Extract the [X, Y] coordinate from the center of the cell holding the provided text.  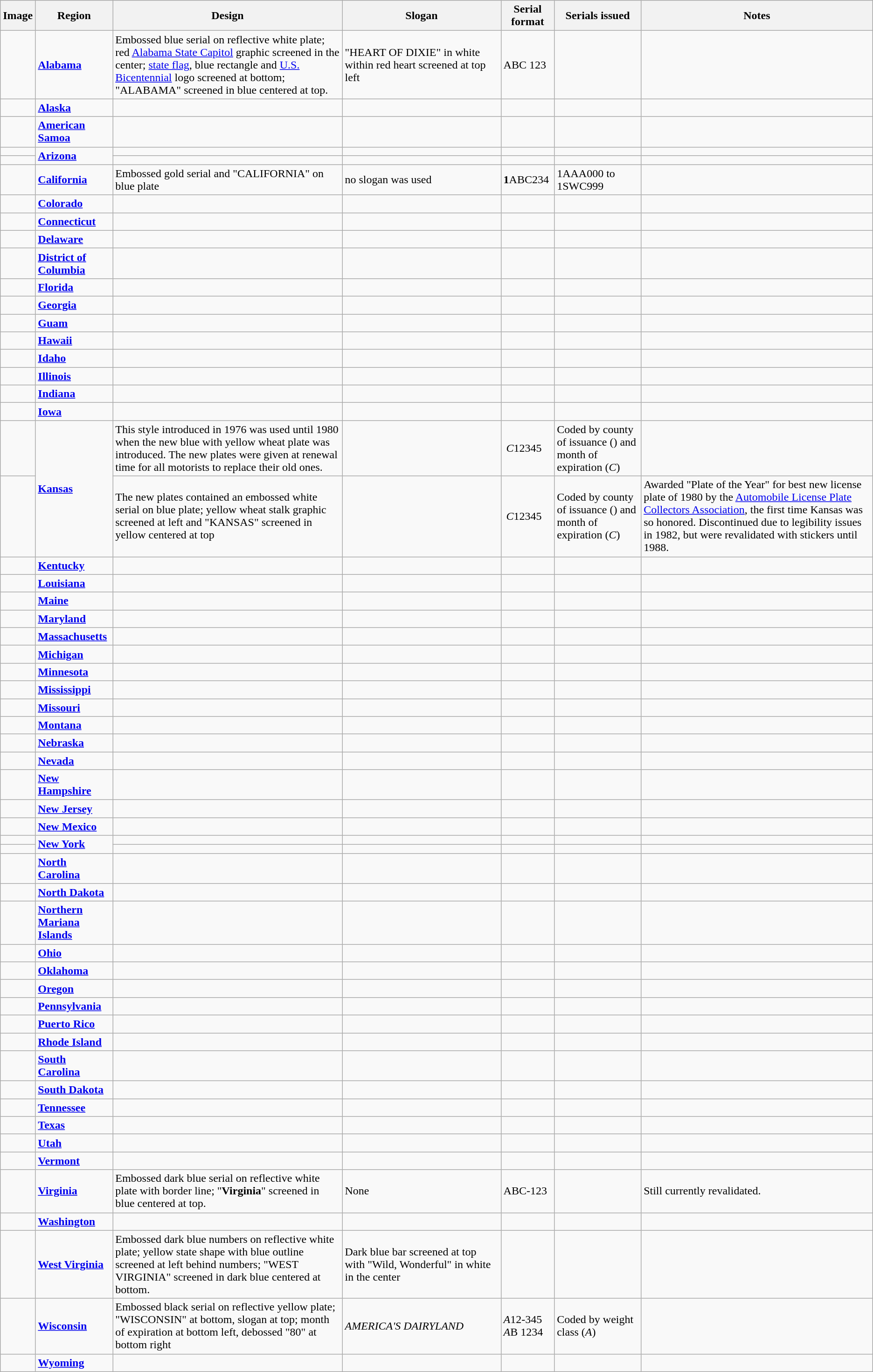
Maine [74, 601]
Missouri [74, 707]
Montana [74, 725]
Michigan [74, 654]
Illinois [74, 376]
Pennsylvania [74, 1006]
Wyoming [74, 1363]
1AAA000 to 1SWC999 [598, 180]
New York [74, 844]
Utah [74, 1143]
Wisconsin [74, 1326]
Mississippi [74, 689]
Connecticut [74, 221]
Rhode Island [74, 1042]
New Mexico [74, 827]
Kentucky [74, 565]
1ABC234 [528, 180]
AMERICA'S DAIRYLAND [422, 1326]
West Virginia [74, 1264]
Northern Mariana Islands [74, 923]
Delaware [74, 239]
Oregon [74, 988]
South Dakota [74, 1090]
Vermont [74, 1161]
Alabama [74, 65]
Image [18, 16]
Virginia [74, 1191]
Idaho [74, 359]
Minnesota [74, 672]
Texas [74, 1125]
Washington [74, 1221]
ABC 123 [528, 65]
North Carolina [74, 868]
Georgia [74, 305]
Maryland [74, 619]
Embossed dark blue serial on reflective white plate with border line; "Virginia" screened in blue centered at top. [228, 1191]
"HEART OF DIXIE" in white within red heart screened at top left [422, 65]
Region [74, 16]
Oklahoma [74, 971]
New Jersey [74, 809]
Iowa [74, 412]
New Hampshire [74, 785]
California [74, 180]
Hawaii [74, 341]
Nevada [74, 761]
Design [228, 16]
Slogan [422, 16]
Florida [74, 287]
A12-345AB 1234 [528, 1326]
Tennessee [74, 1108]
Still currently revalidated. [757, 1191]
Alaska [74, 108]
South Carolina [74, 1066]
Puerto Rico [74, 1024]
District ofColumbia [74, 263]
Serial format [528, 16]
Colorado [74, 204]
Ohio [74, 953]
American Samoa [74, 131]
Louisiana [74, 583]
Massachusetts [74, 636]
Nebraska [74, 743]
Indiana [74, 394]
Notes [757, 16]
North Dakota [74, 892]
Serials issued [598, 16]
no slogan was used [422, 180]
ABC-123 [528, 1191]
Embossed gold serial and "CALIFORNIA" on blue plate [228, 180]
Arizona [74, 156]
Dark blue bar screened at top with "Wild, Wonderful" in white in the center [422, 1264]
Guam [74, 323]
Kansas [74, 489]
None [422, 1191]
Coded by weight class (A) [598, 1326]
